Return (x, y) of the center of cell containing provided text 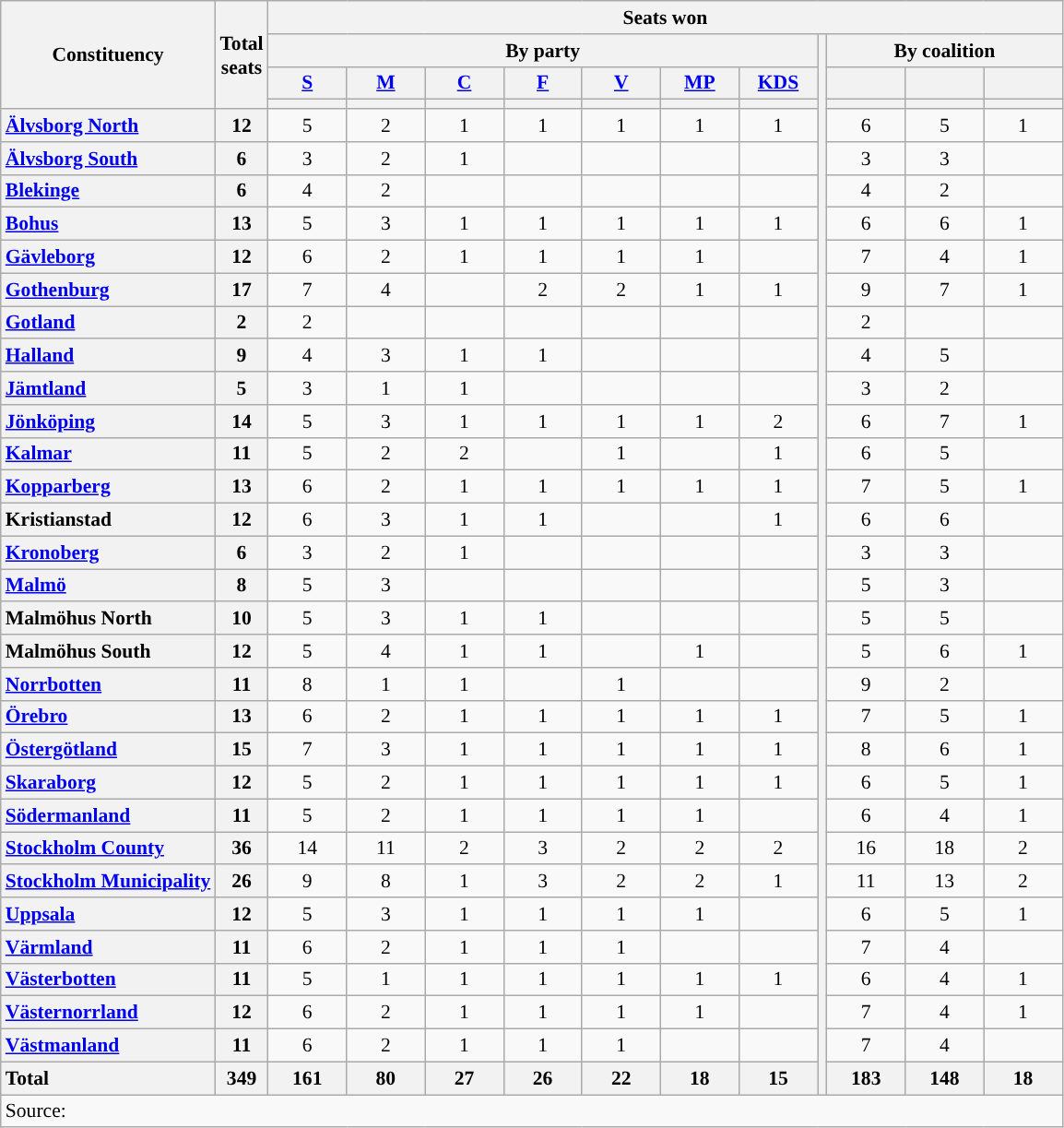
Gävleborg (109, 257)
Kopparberg (109, 487)
80 (385, 1078)
Totalseats (242, 55)
By coalition (944, 51)
Älvsborg South (109, 159)
Total (109, 1078)
Kristianstad (109, 520)
Gothenburg (109, 290)
22 (621, 1078)
Jämtland (109, 388)
Halland (109, 356)
10 (242, 619)
Kalmar (109, 454)
F (542, 83)
Seats won (666, 18)
KDS (778, 83)
148 (944, 1078)
Jönköping (109, 422)
Värmland (109, 947)
Source: (531, 1111)
V (621, 83)
Östergötland (109, 750)
Malmö (109, 586)
By party (543, 51)
Västernorrland (109, 1013)
Örebro (109, 717)
Södermanland (109, 815)
27 (465, 1078)
Stockholm Municipality (109, 882)
Skaraborg (109, 783)
Västerbotten (109, 980)
36 (242, 849)
Malmöhus North (109, 619)
Stockholm County (109, 849)
Malmöhus South (109, 651)
Norrbotten (109, 684)
16 (867, 849)
Constituency (109, 55)
Uppsala (109, 914)
183 (867, 1078)
Blekinge (109, 191)
Bohus (109, 224)
17 (242, 290)
Gotland (109, 323)
M (385, 83)
349 (242, 1078)
161 (308, 1078)
Kronoberg (109, 552)
MP (699, 83)
C (465, 83)
Älvsborg North (109, 125)
S (308, 83)
Västmanland (109, 1046)
